Pinpoint the cell where the given text exists, returning its [X, Y] midpoint coordinate. 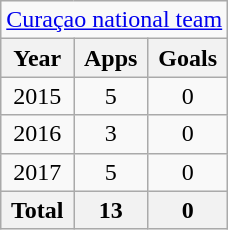
Curaçao national team [114, 20]
2016 [38, 134]
Year [38, 58]
Total [38, 210]
2017 [38, 172]
2015 [38, 96]
Apps [111, 58]
3 [111, 134]
Goals [188, 58]
13 [111, 210]
